Determine the [X, Y] coordinate at the center of the cell enclosing the given text.  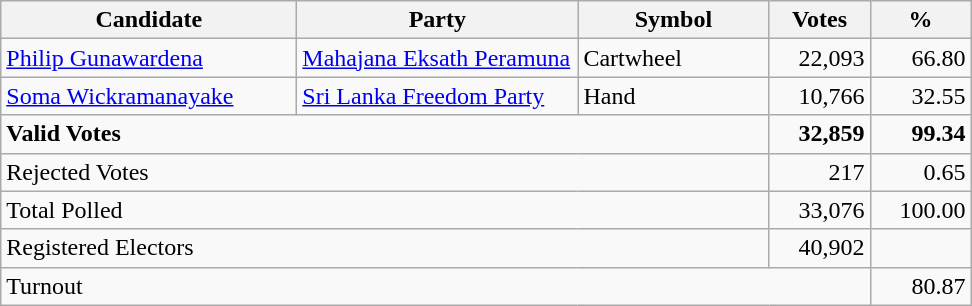
Turnout [436, 286]
Hand [674, 96]
66.80 [920, 58]
99.34 [920, 134]
217 [820, 172]
32,859 [820, 134]
10,766 [820, 96]
Soma Wickramanayake [149, 96]
Votes [820, 20]
Valid Votes [385, 134]
Symbol [674, 20]
33,076 [820, 210]
Total Polled [385, 210]
Registered Electors [385, 248]
Philip Gunawardena [149, 58]
Sri Lanka Freedom Party [438, 96]
40,902 [820, 248]
80.87 [920, 286]
0.65 [920, 172]
% [920, 20]
Party [438, 20]
100.00 [920, 210]
22,093 [820, 58]
32.55 [920, 96]
Candidate [149, 20]
Cartwheel [674, 58]
Rejected Votes [385, 172]
Mahajana Eksath Peramuna [438, 58]
